Return the [x, y] coordinate for the center point of the cell that contains the specified text.  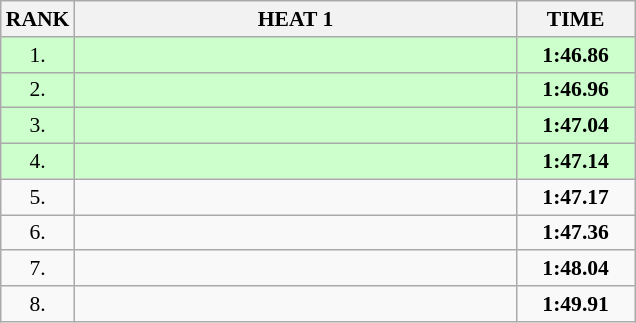
8. [38, 304]
1. [38, 55]
2. [38, 90]
1:48.04 [576, 269]
1:49.91 [576, 304]
6. [38, 233]
3. [38, 126]
TIME [576, 19]
1:47.36 [576, 233]
1:47.14 [576, 162]
RANK [38, 19]
1:47.17 [576, 197]
5. [38, 197]
7. [38, 269]
1:46.86 [576, 55]
HEAT 1 [295, 19]
1:46.96 [576, 90]
4. [38, 162]
1:47.04 [576, 126]
